Identify which cell holds the provided text, then report its (x, y) central coordinate. 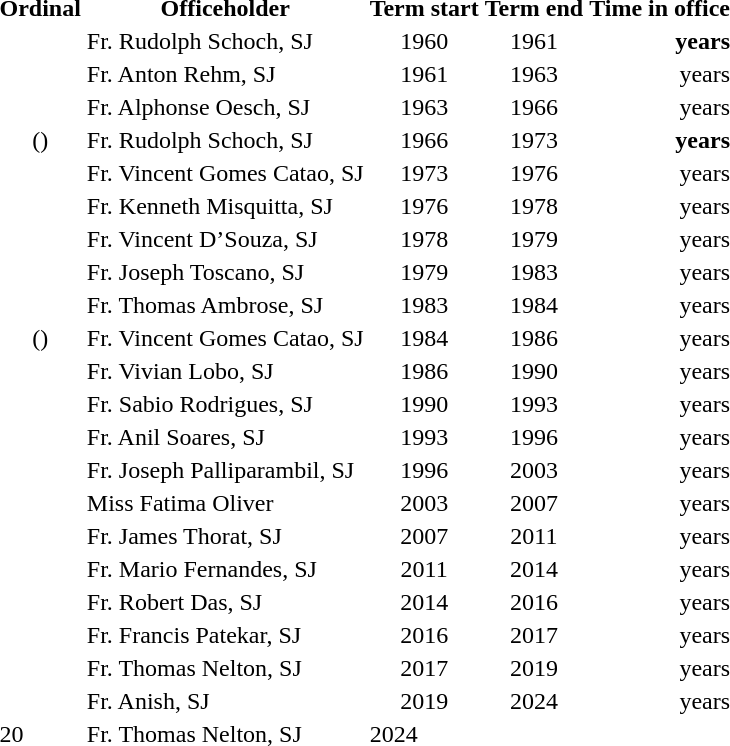
Fr. Mario Fernandes, SJ (225, 569)
Fr. Anil Soares, SJ (225, 437)
Fr. Kenneth Misquitta, SJ (225, 206)
Fr. Thomas Ambrose, SJ (225, 305)
Fr. Anish, SJ (225, 701)
1960 (424, 41)
Miss Fatima Oliver (225, 503)
Fr. Alphonse Oesch, SJ (225, 107)
Fr. Francis Patekar, SJ (225, 635)
Fr. Vincent D’Souza, SJ (225, 239)
Fr. James Thorat, SJ (225, 536)
Fr. Sabio Rodrigues, SJ (225, 404)
Fr. Robert Das, SJ (225, 602)
Fr. Thomas Nelton, SJ (225, 668)
2024 (534, 701)
Fr. Vivian Lobo, SJ (225, 371)
Fr. Joseph Toscano, SJ (225, 272)
Fr. Joseph Palliparambil, SJ (225, 470)
Fr. Anton Rehm, SJ (225, 74)
